For the text-containing cell, return its midpoint in (X, Y) coordinate format. 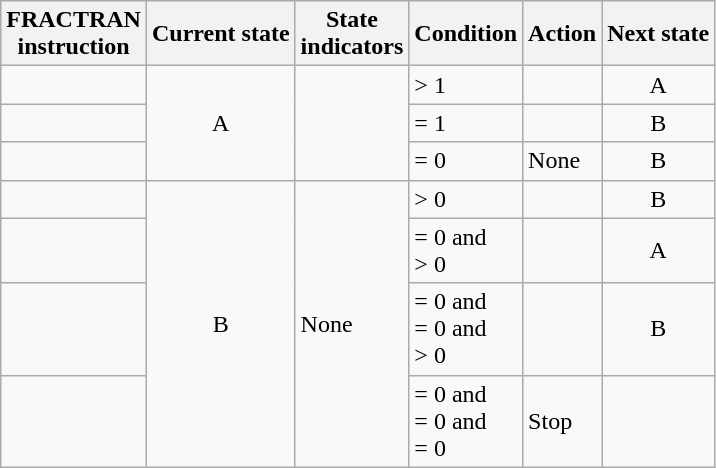
= 0 and = 0 and = 0 (466, 421)
Current state (220, 34)
= 0 and = 0 and > 0 (466, 329)
Next state (658, 34)
= 1 (466, 123)
Action (562, 34)
= 0 (466, 161)
= 0 and > 0 (466, 250)
FRACTRANinstruction (74, 34)
Condition (466, 34)
> 0 (466, 199)
Stop (562, 421)
> 1 (466, 85)
Stateindicators (352, 34)
